Return (X, Y) of the center of cell containing provided text 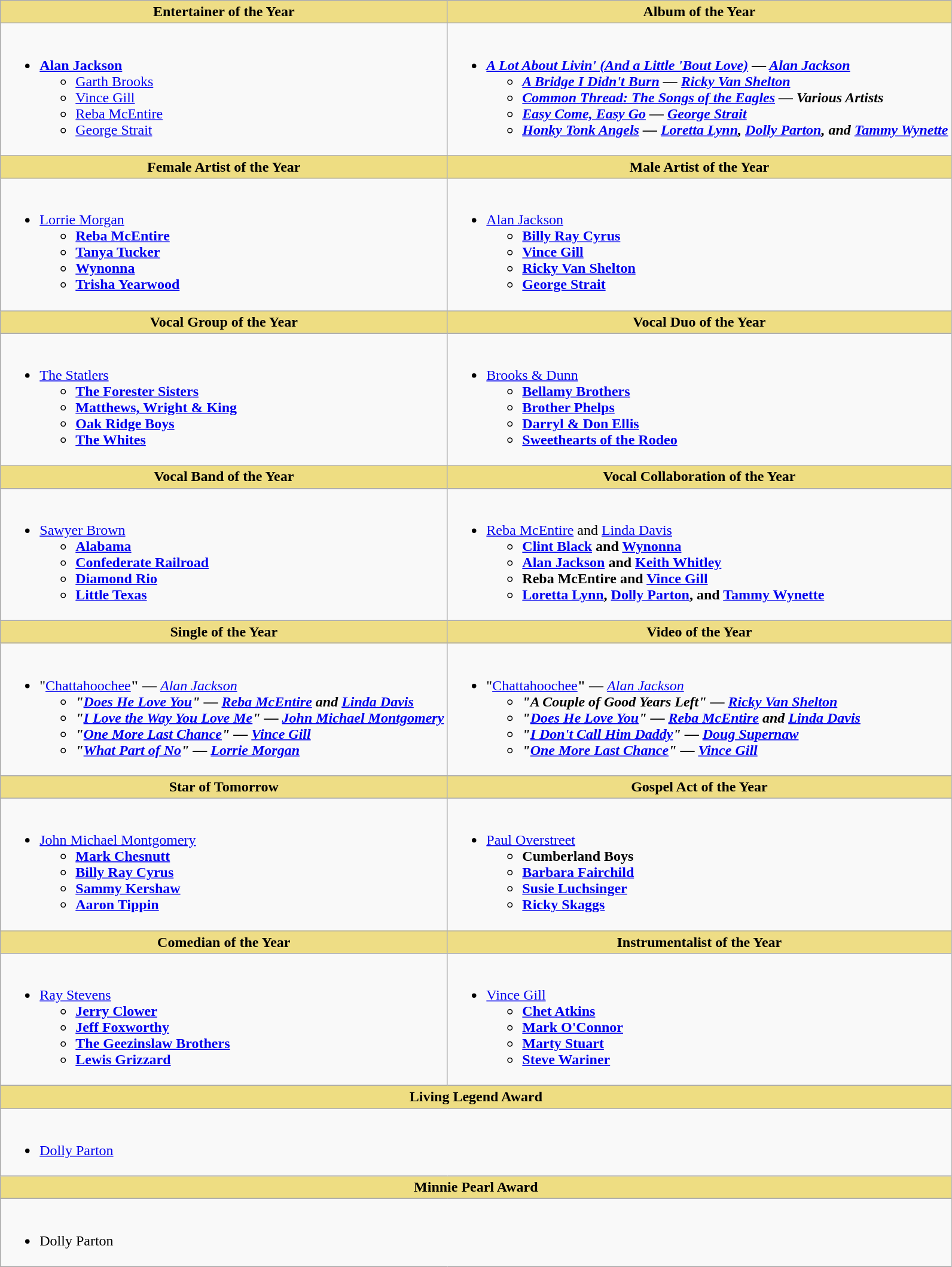
Male Artist of the Year (700, 167)
Single of the Year (224, 632)
Vocal Band of the Year (224, 477)
Alan JacksonGarth BrooksVince GillReba McEntireGeorge Strait (224, 90)
Vince GillChet AtkinsMark O'ConnorMarty StuartSteve Wariner (700, 1019)
Vocal Group of the Year (224, 322)
Entertainer of the Year (224, 12)
Video of the Year (700, 632)
The StatlersThe Forester SistersMatthews, Wright & KingOak Ridge BoysThe Whites (224, 400)
Vocal Collaboration of the Year (700, 477)
Instrumentalist of the Year (700, 942)
Living Legend Award (476, 1097)
Star of Tomorrow (224, 787)
Comedian of the Year (224, 942)
Album of the Year (700, 12)
Sawyer BrownAlabamaConfederate RailroadDiamond RioLittle Texas (224, 554)
Brooks & DunnBellamy BrothersBrother PhelpsDarryl & Don EllisSweethearts of the Rodeo (700, 400)
John Michael MontgomeryMark ChesnuttBilly Ray CyrusSammy KershawAaron Tippin (224, 864)
Vocal Duo of the Year (700, 322)
Lorrie MorganReba McEntireTanya TuckerWynonnaTrisha Yearwood (224, 244)
Alan JacksonBilly Ray CyrusVince GillRicky Van SheltonGeorge Strait (700, 244)
Paul OverstreetCumberland BoysBarbara FairchildSusie LuchsingerRicky Skaggs (700, 864)
Gospel Act of the Year (700, 787)
Minnie Pearl Award (476, 1187)
Female Artist of the Year (224, 167)
Ray StevensJerry ClowerJeff FoxworthyThe Geezinslaw BrothersLewis Grizzard (224, 1019)
